Extract the (X, Y) coordinate from the center of the cell holding the provided text.  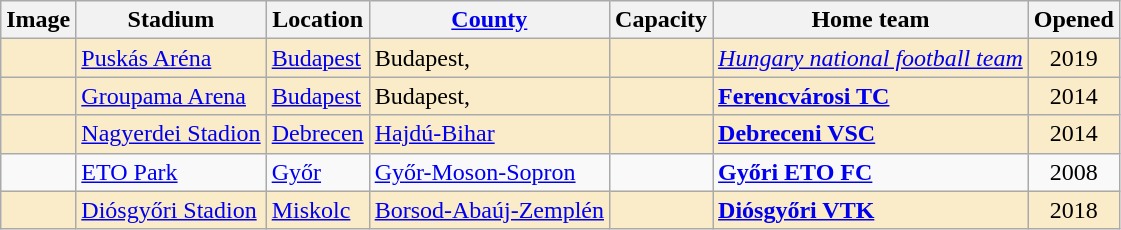
Opened (1074, 20)
Borsod-Abaúj-Zemplén (489, 210)
Miskolc (318, 210)
Home team (871, 20)
Hajdú-Bihar (489, 134)
Győr (318, 172)
2008 (1074, 172)
Győr-Moson-Sopron (489, 172)
Location (318, 20)
Debreceni VSC (871, 134)
2018 (1074, 210)
Nagyerdei Stadion (171, 134)
Győri ETO FC (871, 172)
Diósgyőri VTK (871, 210)
Ferencvárosi TC (871, 96)
Puskás Aréna (171, 58)
Diósgyőri Stadion (171, 210)
Image (38, 20)
2019 (1074, 58)
County (489, 20)
Capacity (662, 20)
Debrecen (318, 134)
Groupama Arena (171, 96)
Stadium (171, 20)
Hungary national football team (871, 58)
ETO Park (171, 172)
